Scan for the cell matching the given text and deliver its (x, y) coordinate at center. 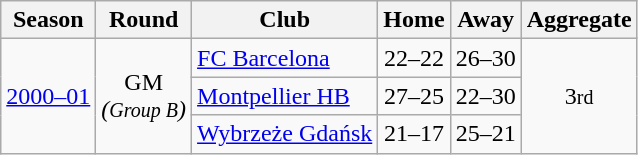
25–21 (486, 134)
22–22 (414, 58)
Season (48, 20)
Home (414, 20)
Aggregate (579, 20)
Wybrzeże Gdańsk (285, 134)
Round (144, 20)
FC Barcelona (285, 58)
26–30 (486, 58)
Away (486, 20)
27–25 (414, 96)
Club (285, 20)
Montpellier HB (285, 96)
GM(Group B) (144, 96)
2000–01 (48, 96)
3rd (579, 96)
21–17 (414, 134)
22–30 (486, 96)
